Find where the given text appears and provide that cell's center as [X, Y] coordinate. 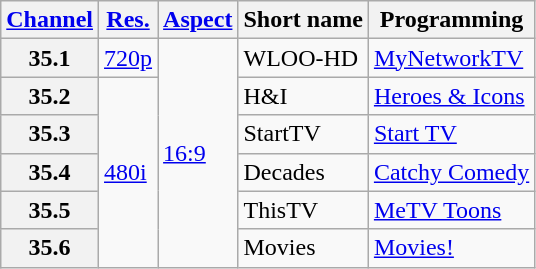
35.4 [50, 172]
Short name [303, 20]
H&I [303, 96]
35.5 [50, 210]
Start TV [451, 134]
Aspect [198, 20]
MyNetworkTV [451, 58]
35.1 [50, 58]
720p [128, 58]
WLOO-HD [303, 58]
Channel [50, 20]
StartTV [303, 134]
35.2 [50, 96]
Programming [451, 20]
Decades [303, 172]
ThisTV [303, 210]
Heroes & Icons [451, 96]
Movies [303, 248]
MeTV Toons [451, 210]
Catchy Comedy [451, 172]
35.3 [50, 134]
480i [128, 172]
Movies! [451, 248]
35.6 [50, 248]
Res. [128, 20]
16:9 [198, 153]
